Detect which cell encompasses the target text, then output its (x, y) center coordinate. 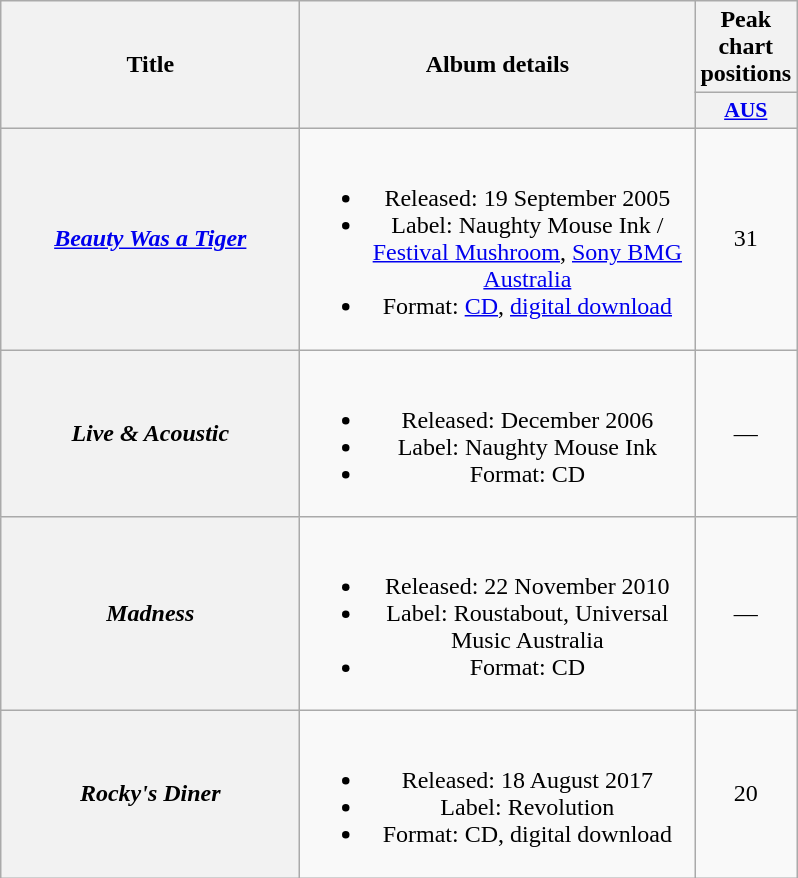
Beauty Was a Tiger (150, 238)
31 (746, 238)
Madness (150, 614)
Released: December 2006Label: Naughty Mouse InkFormat: CD (498, 434)
Released: 22 November 2010Label: Roustabout, Universal Music AustraliaFormat: CD (498, 614)
20 (746, 794)
AUS (746, 111)
Released: 18 August 2017Label: RevolutionFormat: CD, digital download (498, 794)
Rocky's Diner (150, 794)
Released: 19 September 2005Label: Naughty Mouse Ink / Festival Mushroom, Sony BMG AustraliaFormat: CD, digital download (498, 238)
Title (150, 65)
Album details (498, 65)
Peak chart positions (746, 47)
Live & Acoustic (150, 434)
